From the cell containing the given text, extract its center point as [x, y] coordinate. 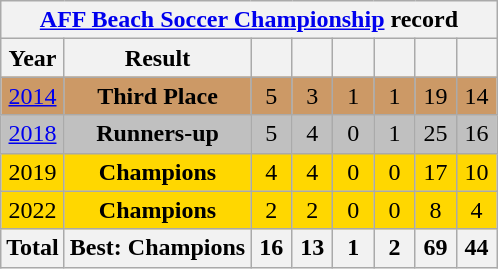
Total [33, 248]
17 [436, 172]
Result [157, 58]
69 [436, 248]
19 [436, 96]
2018 [33, 134]
Year [33, 58]
25 [436, 134]
13 [312, 248]
14 [476, 96]
3 [312, 96]
10 [476, 172]
2019 [33, 172]
2022 [33, 210]
Runners-up [157, 134]
AFF Beach Soccer Championship record [249, 20]
Best: Champions [157, 248]
44 [476, 248]
Third Place [157, 96]
8 [436, 210]
2014 [33, 96]
